Return the [x, y] coordinate for the center point of the cell that contains the specified text.  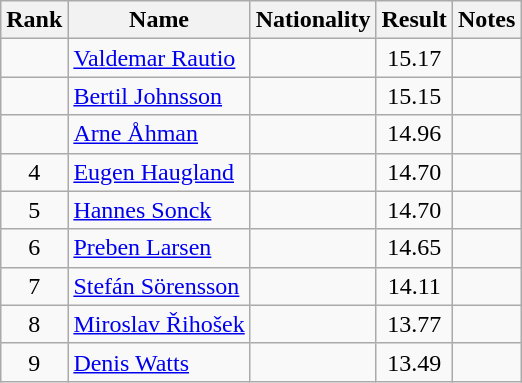
8 [34, 324]
Valdemar Rautio [159, 58]
Name [159, 20]
Arne Åhman [159, 134]
6 [34, 248]
14.96 [414, 134]
9 [34, 362]
Rank [34, 20]
5 [34, 210]
Bertil Johnsson [159, 96]
14.11 [414, 286]
Preben Larsen [159, 248]
13.49 [414, 362]
7 [34, 286]
Denis Watts [159, 362]
Notes [486, 20]
15.17 [414, 58]
Stefán Sörensson [159, 286]
Miroslav Řihošek [159, 324]
Hannes Sonck [159, 210]
14.65 [414, 248]
Result [414, 20]
Nationality [313, 20]
15.15 [414, 96]
Eugen Haugland [159, 172]
13.77 [414, 324]
4 [34, 172]
